Locate the cell with the specified text and output its [X, Y] center coordinate. 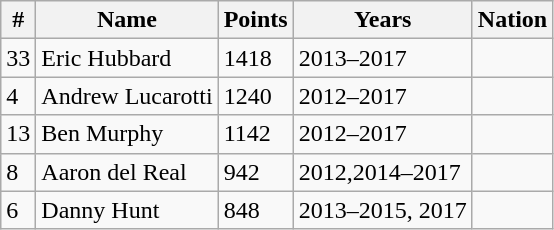
13 [18, 134]
6 [18, 210]
1240 [256, 96]
1418 [256, 58]
33 [18, 58]
# [18, 20]
Points [256, 20]
2013–2015, 2017 [382, 210]
2012,2014–2017 [382, 172]
Name [127, 20]
Andrew Lucarotti [127, 96]
Aaron del Real [127, 172]
Years [382, 20]
Danny Hunt [127, 210]
848 [256, 210]
Eric Hubbard [127, 58]
942 [256, 172]
4 [18, 96]
Ben Murphy [127, 134]
8 [18, 172]
Nation [512, 20]
1142 [256, 134]
2013–2017 [382, 58]
